Determine the (x, y) coordinate at the center of the cell enclosing the given text.  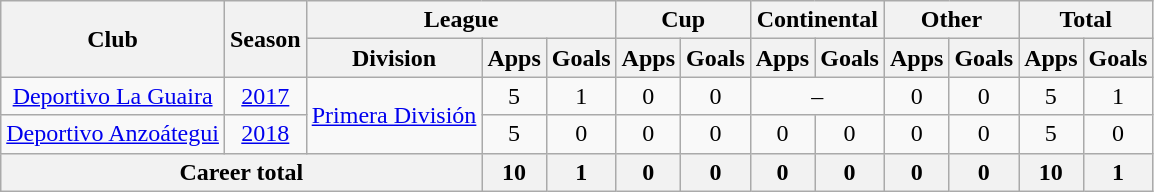
Club (113, 39)
League (461, 20)
Continental (817, 20)
Career total (242, 172)
Cup (683, 20)
2018 (265, 134)
Season (265, 39)
– (817, 96)
Division (394, 58)
Primera División (394, 115)
Other (951, 20)
Deportivo La Guaira (113, 96)
Total (1086, 20)
Deportivo Anzoátegui (113, 134)
2017 (265, 96)
